Provide the (x, y) coordinate of the cell's center where the given text is located.  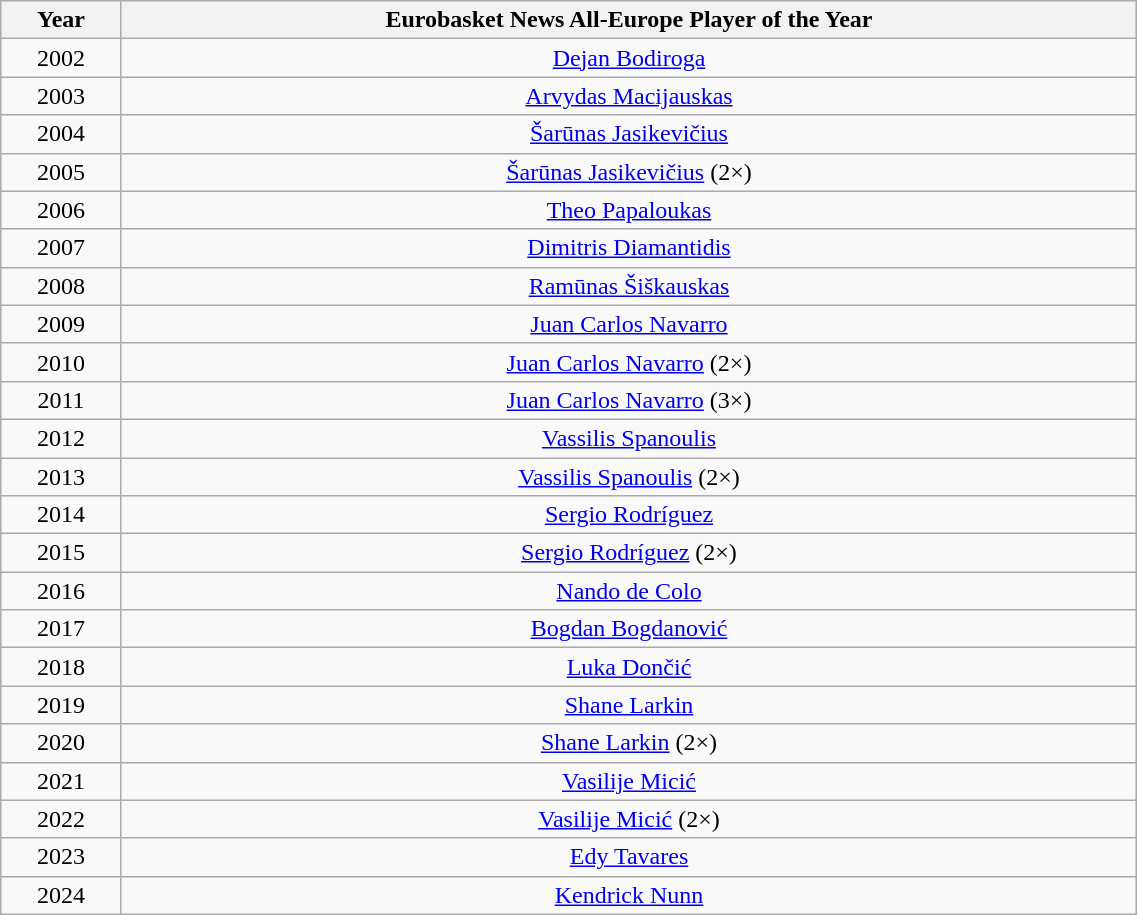
Kendrick Nunn (629, 895)
Sergio Rodríguez (629, 515)
2004 (61, 134)
Šarūnas Jasikevičius (629, 134)
Juan Carlos Navarro (3×) (629, 400)
Shane Larkin (2×) (629, 743)
2012 (61, 438)
2006 (61, 210)
Ramūnas Šiškauskas (629, 286)
Vassilis Spanoulis (2×) (629, 477)
Vassilis Spanoulis (629, 438)
2007 (61, 248)
Year (61, 20)
Sergio Rodríguez (2×) (629, 553)
2017 (61, 629)
Arvydas Macijauskas (629, 96)
2008 (61, 286)
2011 (61, 400)
2015 (61, 553)
Vasilije Micić (629, 781)
2022 (61, 819)
2003 (61, 96)
Juan Carlos Navarro (629, 324)
Dimitris Diamantidis (629, 248)
2013 (61, 477)
2018 (61, 667)
Dejan Bodiroga (629, 58)
2010 (61, 362)
2009 (61, 324)
2005 (61, 172)
Šarūnas Jasikevičius (2×) (629, 172)
2014 (61, 515)
Shane Larkin (629, 705)
Juan Carlos Navarro (2×) (629, 362)
2019 (61, 705)
Theo Papaloukas (629, 210)
Luka Dončić (629, 667)
Nando de Colo (629, 591)
2002 (61, 58)
2024 (61, 895)
2021 (61, 781)
2020 (61, 743)
2016 (61, 591)
Edy Tavares (629, 857)
Bogdan Bogdanović (629, 629)
Vasilije Micić (2×) (629, 819)
Eurobasket News All-Europe Player of the Year (629, 20)
2023 (61, 857)
